Locate the cell with the specified text and output its [x, y] center coordinate. 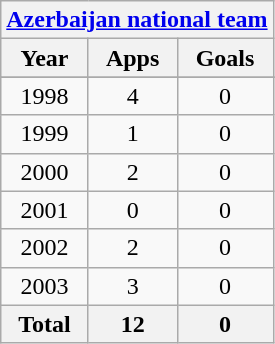
2002 [45, 248]
2003 [45, 286]
12 [132, 324]
1998 [45, 96]
1 [132, 134]
1999 [45, 134]
Apps [132, 58]
Year [45, 58]
2001 [45, 210]
3 [132, 286]
4 [132, 96]
2000 [45, 172]
Total [45, 324]
Azerbaijan national team [137, 20]
Goals [225, 58]
